Extract the [X, Y] coordinate from the center of the cell holding the provided text.  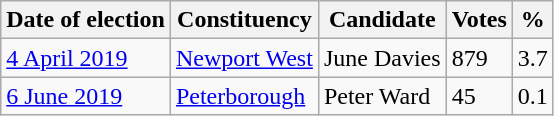
Constituency [244, 20]
6 June 2019 [86, 96]
% [532, 20]
3.7 [532, 58]
4 April 2019 [86, 58]
0.1 [532, 96]
Peterborough [244, 96]
June Davies [382, 58]
879 [479, 58]
45 [479, 96]
Candidate [382, 20]
Peter Ward [382, 96]
Newport West [244, 58]
Date of election [86, 20]
Votes [479, 20]
